Detect which cell encompasses the target text, then output its (X, Y) center coordinate. 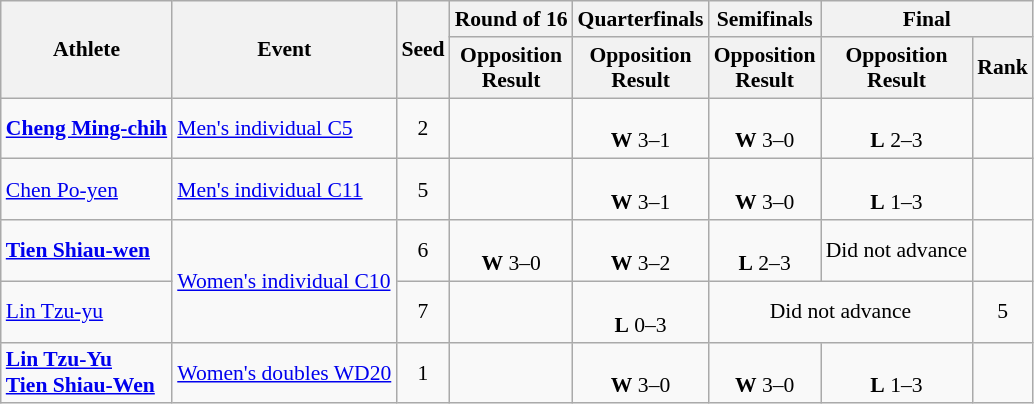
Tien Shiau-wen (86, 250)
Lin Tzu-yu (86, 312)
Final (927, 19)
1 (422, 372)
Chen Po-yen (86, 190)
Seed (422, 50)
Semifinals (765, 19)
Event (284, 50)
Rank (1002, 68)
Round of 16 (512, 19)
7 (422, 312)
Women's doubles WD20 (284, 372)
Cheng Ming-chih (86, 128)
W 3–2 (641, 250)
Women's individual C10 (284, 281)
Lin Tzu-Yu Tien Shiau-Wen (86, 372)
Men's individual C11 (284, 190)
Athlete (86, 50)
L 0–3 (641, 312)
2 (422, 128)
6 (422, 250)
Men's individual C5 (284, 128)
Quarterfinals (641, 19)
